Output the (x, y) coordinate of the center of the cell containing the given text.  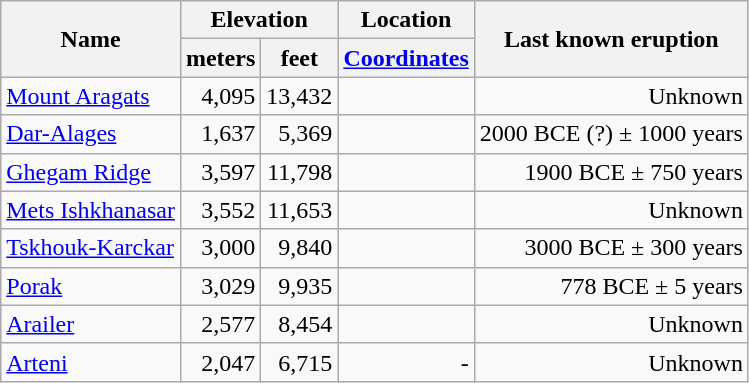
3,000 (220, 248)
Tskhouk-Karckar (91, 248)
- (406, 362)
Arteni (91, 362)
Mets Ishkhanasar (91, 210)
2,577 (220, 324)
3,552 (220, 210)
778 BCE ± 5 years (611, 286)
Ghegam Ridge (91, 172)
Arailer (91, 324)
3000 BCE ± 300 years (611, 248)
3,597 (220, 172)
Porak (91, 286)
2000 BCE (?) ± 1000 years (611, 134)
Mount Aragats (91, 96)
Dar-Alages (91, 134)
feet (300, 58)
8,454 (300, 324)
3,029 (220, 286)
9,840 (300, 248)
Name (91, 39)
Coordinates (406, 58)
Location (406, 20)
4,095 (220, 96)
meters (220, 58)
1900 BCE ± 750 years (611, 172)
Last known eruption (611, 39)
5,369 (300, 134)
6,715 (300, 362)
Elevation (258, 20)
2,047 (220, 362)
1,637 (220, 134)
11,798 (300, 172)
13,432 (300, 96)
11,653 (300, 210)
9,935 (300, 286)
